Provide the (X, Y) coordinate of the cell's center where the given text is located.  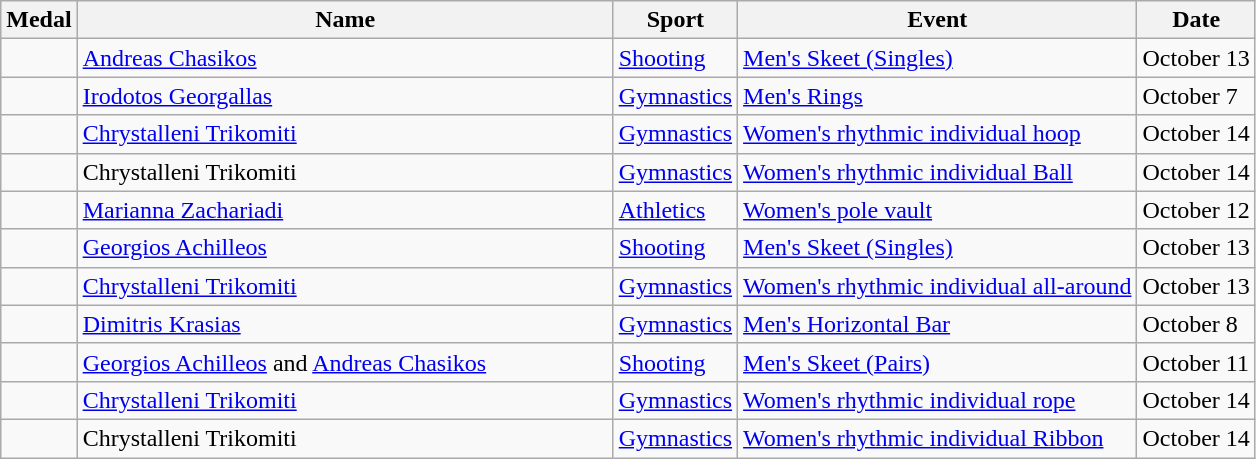
Women's rhythmic individual Ribbon (938, 438)
October 11 (1196, 362)
Dimitris Krasias (345, 324)
Athletics (675, 210)
Georgios Achilleos (345, 248)
Medal (39, 20)
Women's rhythmic individual Ball (938, 172)
Andreas Chasikos (345, 58)
Women's rhythmic individual all-around (938, 286)
Event (938, 20)
Men's Horizontal Bar (938, 324)
Women's rhythmic individual hoop (938, 134)
Sport (675, 20)
Marianna Zachariadi (345, 210)
October 12 (1196, 210)
Irodotos Georgallas (345, 96)
Men's Rings (938, 96)
October 7 (1196, 96)
October 8 (1196, 324)
Date (1196, 20)
Women's rhythmic individual rope (938, 400)
Georgios Achilleos and Andreas Chasikos (345, 362)
Women's pole vault (938, 210)
Name (345, 20)
Men's Skeet (Pairs) (938, 362)
